Return the (x, y) coordinate for the center point of the cell that contains the specified text.  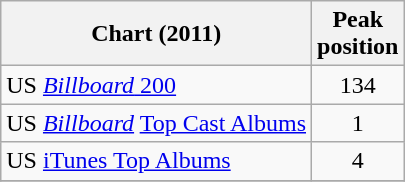
US Billboard Top Cast Albums (156, 123)
US Billboard 200 (156, 85)
1 (358, 123)
4 (358, 161)
US iTunes Top Albums (156, 161)
Chart (2011) (156, 34)
Peakposition (358, 34)
134 (358, 85)
